Determine the (x, y) coordinate at the center of the cell enclosing the given text.  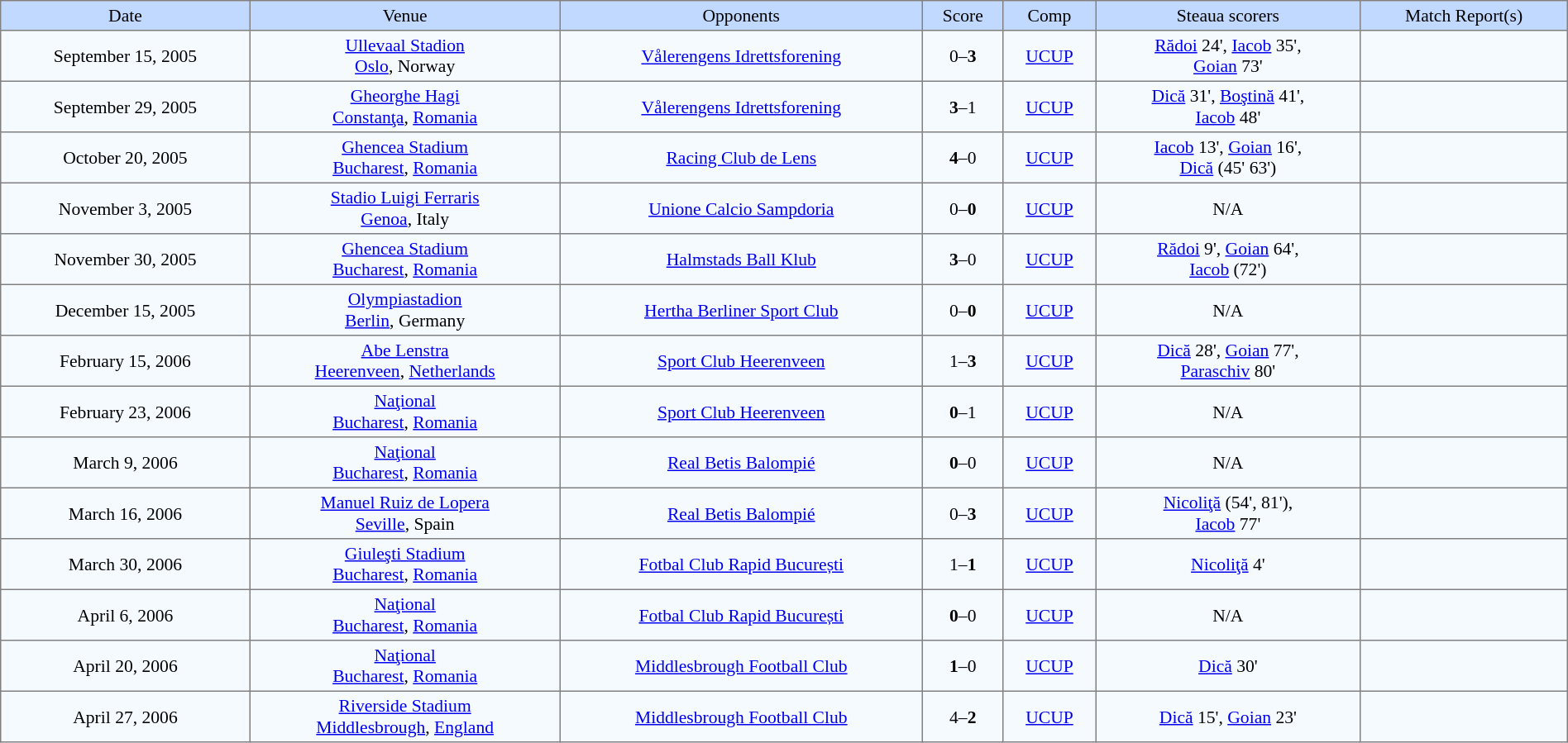
October 20, 2005 (126, 158)
December 15, 2005 (126, 310)
Rădoi 24', Iacob 35', Goian 73' (1228, 56)
Giuleşti StadiumBucharest, Romania (405, 564)
April 27, 2006 (126, 717)
March 30, 2006 (126, 564)
0–1 (963, 412)
Venue (405, 16)
Racing Club de Lens (741, 158)
September 15, 2005 (126, 56)
Ullevaal StadionOslo, Norway (405, 56)
1–1 (963, 564)
April 6, 2006 (126, 615)
Nicoliţă (54', 81'), Iacob 77' (1228, 513)
4–0 (963, 158)
September 29, 2005 (126, 107)
Riverside StadiumMiddlesbrough, England (405, 717)
1–0 (963, 666)
November 30, 2005 (126, 260)
Unione Calcio Sampdoria (741, 208)
November 3, 2005 (126, 208)
4–2 (963, 717)
3–0 (963, 260)
Manuel Ruiz de LoperaSeville, Spain (405, 513)
March 16, 2006 (126, 513)
Stadio Luigi FerrarisGenoa, Italy (405, 208)
Dică 15', Goian 23' (1228, 717)
Iacob 13', Goian 16', Dică (45' 63') (1228, 158)
3–1 (963, 107)
1–3 (963, 361)
Dică 28', Goian 77', Paraschiv 80' (1228, 361)
February 15, 2006 (126, 361)
Steaua scorers (1228, 16)
Nicoliţă 4' (1228, 564)
April 20, 2006 (126, 666)
Dică 30' (1228, 666)
Match Report(s) (1464, 16)
March 9, 2006 (126, 463)
Opponents (741, 16)
Comp (1049, 16)
Rădoi 9', Goian 64', Iacob (72') (1228, 260)
Date (126, 16)
Hertha Berliner Sport Club (741, 310)
February 23, 2006 (126, 412)
Dică 31', Boştină 41', Iacob 48' (1228, 107)
Score (963, 16)
Gheorghe HagiConstanţa, Romania (405, 107)
OlympiastadionBerlin, Germany (405, 310)
Halmstads Ball Klub (741, 260)
Abe LenstraHeerenveen, Netherlands (405, 361)
